Extract the [x, y] coordinate from the center of the cell holding the provided text.  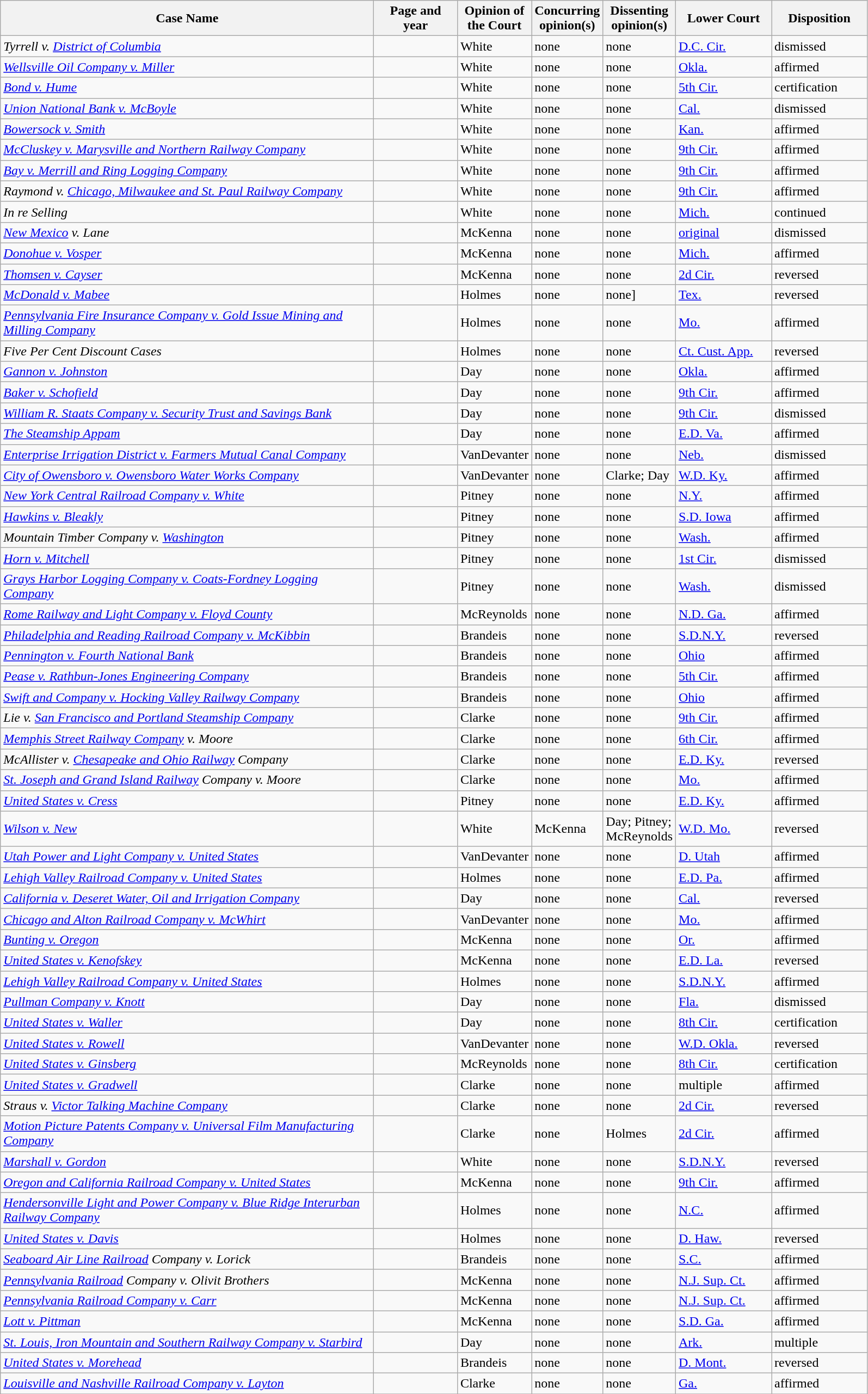
In re Selling [187, 212]
none] [639, 295]
Dissenting opinion(s) [639, 19]
S.D. Iowa [724, 517]
Philadelphia and Reading Railroad Company v. McKibbin [187, 635]
New York Central Railroad Company v. White [187, 496]
United States v. Rowell [187, 1043]
Enterprise Irrigation District v. Farmers Mutual Canal Company [187, 455]
S.D. Ga. [724, 1321]
United States v. Ginsberg [187, 1064]
Neb. [724, 455]
Bowersock v. Smith [187, 129]
Oregon and California Railroad Company v. United States [187, 1182]
6th Cir. [724, 739]
Tex. [724, 295]
United States v. Morehead [187, 1363]
Pennington v. Fourth National Bank [187, 656]
Marshall v. Gordon [187, 1162]
Five Per Cent Discount Cases [187, 351]
United States v. Cress [187, 801]
Pennsylvania Fire Insurance Company v. Gold Issue Mining and Milling Company [187, 323]
continued [820, 212]
Fla. [724, 1002]
Union National Bank v. McBoyle [187, 108]
United States v. Waller [187, 1023]
William R. Staats Company v. Security Trust and Savings Bank [187, 413]
United States v. Kenofskey [187, 960]
W.D. Okla. [724, 1043]
Motion Picture Patents Company v. Universal Film Manufacturing Company [187, 1133]
Mountain Timber Company v. Washington [187, 537]
Lower Court [724, 19]
Thomsen v. Cayser [187, 274]
W.D. Ky. [724, 475]
D. Mont. [724, 1363]
Lott v. Pittman [187, 1321]
Horn v. Mitchell [187, 558]
Grays Harbor Logging Company v. Coats-Fordney Logging Company [187, 586]
McDonald v. Mabee [187, 295]
Seaboard Air Line Railroad Company v. Lorick [187, 1259]
S.C. [724, 1259]
St. Joseph and Grand Island Railway Company v. Moore [187, 780]
McAllister v. Chesapeake and Ohio Railway Company [187, 759]
N.Y. [724, 496]
Louisville and Nashville Railroad Company v. Layton [187, 1384]
Bond v. Hume [187, 88]
Swift and Company v. Hocking Valley Railway Company [187, 697]
Memphis Street Railway Company v. Moore [187, 739]
original [724, 232]
Opinion of the Court [494, 19]
E.D. Va. [724, 434]
E.D. La. [724, 960]
Pease v. Rathbun-Jones Engineering Company [187, 677]
Ga. [724, 1384]
Clarke; Day [639, 475]
Pennsylvania Railroad Company v. Carr [187, 1300]
Chicago and Alton Railroad Company v. McWhirt [187, 919]
Tyrrell v. District of Columbia [187, 46]
1st Cir. [724, 558]
Day; Pitney; McReynolds [639, 828]
W.D. Mo. [724, 828]
Pullman Company v. Knott [187, 1002]
Bay v. Merrill and Ring Logging Company [187, 170]
City of Owensboro v. Owensboro Water Works Company [187, 475]
Hendersonville Light and Power Company v. Blue Ridge Interurban Railway Company [187, 1211]
Ark. [724, 1342]
E.D. Pa. [724, 877]
Baker v. Schofield [187, 392]
Hawkins v. Bleakly [187, 517]
Wellsville Oil Company v. Miller [187, 67]
St. Louis, Iron Mountain and Southern Railway Company v. Starbird [187, 1342]
Lie v. San Francisco and Portland Steamship Company [187, 718]
Pennsylvania Railroad Company v. Olivit Brothers [187, 1280]
Case Name [187, 19]
United States v. Davis [187, 1238]
Disposition [820, 19]
Utah Power and Light Company v. United States [187, 857]
Donohue v. Vosper [187, 253]
N.C. [724, 1211]
New Mexico v. Lane [187, 232]
Kan. [724, 129]
Raymond v. Chicago, Milwaukee and St. Paul Railway Company [187, 191]
D. Haw. [724, 1238]
Or. [724, 939]
D.C. Cir. [724, 46]
The Steamship Appam [187, 434]
N.D. Ga. [724, 614]
Concurring opinion(s) [567, 19]
D. Utah [724, 857]
United States v. Gradwell [187, 1085]
Rome Railway and Light Company v. Floyd County [187, 614]
Ct. Cust. App. [724, 351]
California v. Deseret Water, Oil and Irrigation Company [187, 898]
Page and year [416, 19]
Straus v. Victor Talking Machine Company [187, 1106]
Wilson v. New [187, 828]
Bunting v. Oregon [187, 939]
Gannon v. Johnston [187, 372]
McCluskey v. Marysville and Northern Railway Company [187, 150]
